From the cell containing the given text, extract its center point as [X, Y] coordinate. 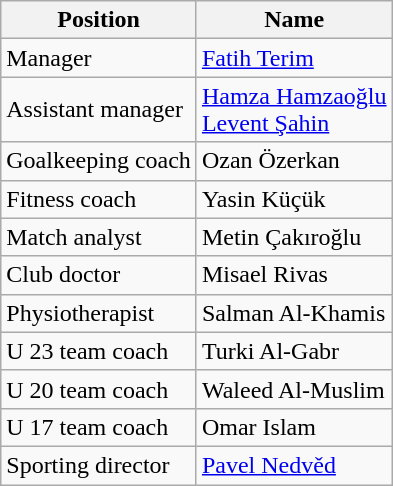
Waleed Al-Muslim [294, 389]
Omar Islam [294, 427]
U 17 team coach [99, 427]
Hamza Hamzaoğlu Levent Şahin [294, 110]
Position [99, 20]
Club doctor [99, 275]
Name [294, 20]
Pavel Nedvěd [294, 465]
Salman Al-Khamis [294, 313]
Turki Al-Gabr [294, 351]
Goalkeeping coach [99, 161]
Manager [99, 58]
Fitness coach [99, 199]
Metin Çakıroğlu [294, 237]
Match analyst [99, 237]
Ozan Özerkan [294, 161]
Sporting director [99, 465]
Yasin Küçük [294, 199]
Fatih Terim [294, 58]
Assistant manager [99, 110]
U 23 team coach [99, 351]
Misael Rivas [294, 275]
Physiotherapist [99, 313]
U 20 team coach [99, 389]
